From the cell containing the given text, extract its center point as (X, Y) coordinate. 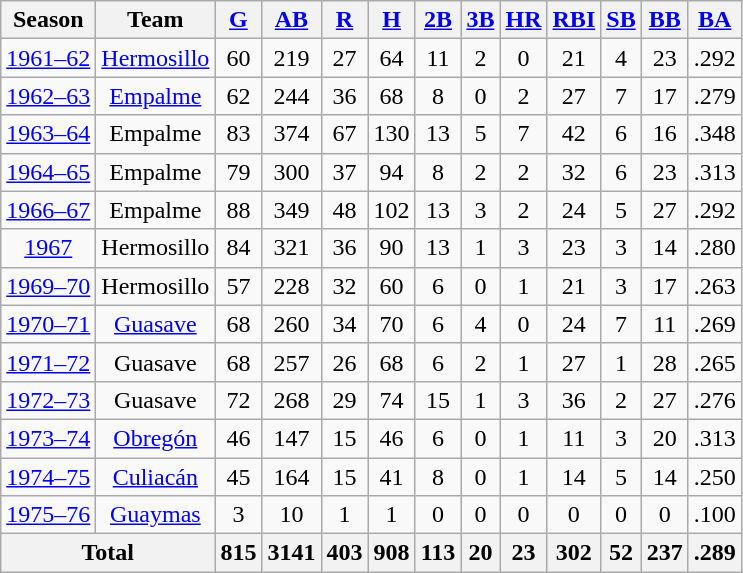
AB (292, 20)
321 (292, 248)
Team (156, 20)
.289 (714, 553)
1971–72 (48, 362)
260 (292, 324)
908 (392, 553)
1963–64 (48, 134)
26 (344, 362)
.276 (714, 400)
.265 (714, 362)
1964–65 (48, 172)
62 (238, 96)
88 (238, 210)
SB (621, 20)
.280 (714, 248)
84 (238, 248)
130 (392, 134)
HR (524, 20)
48 (344, 210)
Obregón (156, 438)
74 (392, 400)
94 (392, 172)
403 (344, 553)
.263 (714, 286)
1966–67 (48, 210)
70 (392, 324)
67 (344, 134)
374 (292, 134)
302 (574, 553)
268 (292, 400)
37 (344, 172)
RBI (574, 20)
.100 (714, 515)
Season (48, 20)
3B (480, 20)
G (238, 20)
.348 (714, 134)
57 (238, 286)
228 (292, 286)
164 (292, 477)
1973–74 (48, 438)
41 (392, 477)
R (344, 20)
1969–70 (48, 286)
113 (438, 553)
1970–71 (48, 324)
Total (108, 553)
.269 (714, 324)
1961–62 (48, 58)
237 (664, 553)
Guaymas (156, 515)
29 (344, 400)
.279 (714, 96)
10 (292, 515)
300 (292, 172)
1974–75 (48, 477)
2B (438, 20)
H (392, 20)
244 (292, 96)
815 (238, 553)
83 (238, 134)
52 (621, 553)
45 (238, 477)
1962–63 (48, 96)
28 (664, 362)
102 (392, 210)
16 (664, 134)
349 (292, 210)
1967 (48, 248)
1972–73 (48, 400)
1975–76 (48, 515)
72 (238, 400)
BA (714, 20)
3141 (292, 553)
219 (292, 58)
90 (392, 248)
79 (238, 172)
.250 (714, 477)
147 (292, 438)
BB (664, 20)
42 (574, 134)
64 (392, 58)
Culiacán (156, 477)
257 (292, 362)
34 (344, 324)
